Find where the given text appears and provide that cell's center as [x, y] coordinate. 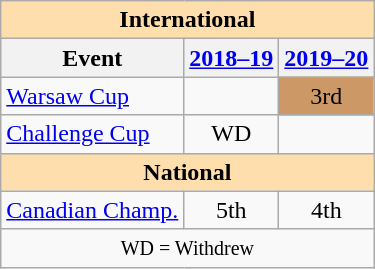
4th [326, 210]
WD = Withdrew [188, 248]
Canadian Champ. [92, 210]
Challenge Cup [92, 134]
Event [92, 58]
2019–20 [326, 58]
3rd [326, 96]
2018–19 [232, 58]
WD [232, 134]
Warsaw Cup [92, 96]
5th [232, 210]
National [188, 172]
International [188, 20]
